Detect which cell encompasses the target text, then output its [x, y] center coordinate. 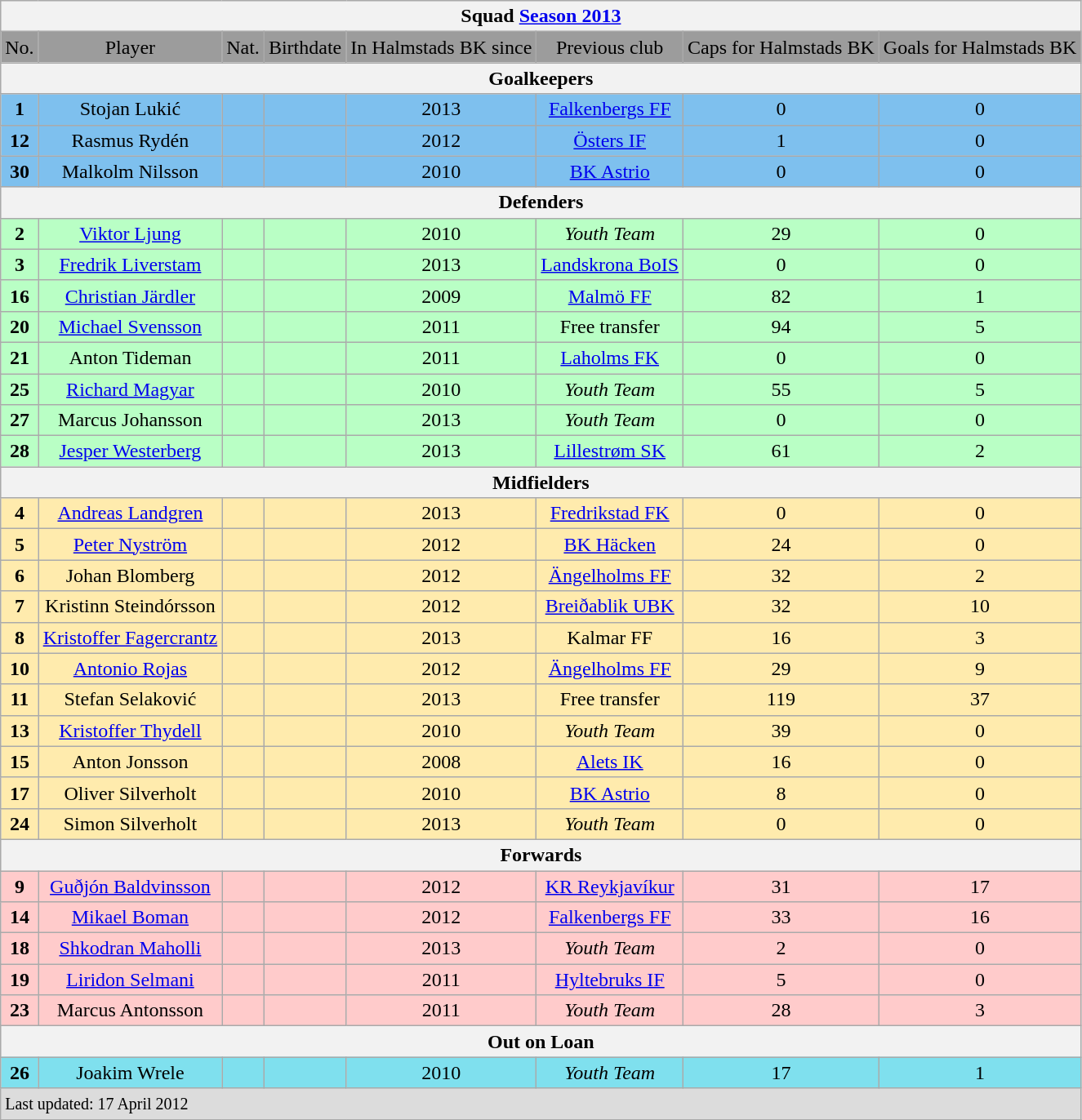
18 [20, 949]
30 [20, 171]
Midfielders [541, 482]
Stojan Lukić [131, 109]
26 [20, 1073]
Lillestrøm SK [610, 451]
Jesper Westerberg [131, 451]
KR Reykjavíkur [610, 886]
19 [20, 980]
82 [781, 296]
Kristinn Steindórsson [131, 607]
Johan Blomberg [131, 576]
2009 [441, 296]
7 [20, 607]
Kristoffer Fagercrantz [131, 638]
Goals for Halmstads BK [980, 47]
Liridon Selmani [131, 980]
21 [20, 358]
39 [781, 731]
61 [781, 451]
4 [20, 513]
Player [131, 47]
Hyltebruks IF [610, 980]
Kristoffer Thydell [131, 731]
Fredrikstad FK [610, 513]
Anton Jonsson [131, 762]
Richard Magyar [131, 389]
15 [20, 762]
In Halmstads BK since [441, 47]
Malmö FF [610, 296]
No. [20, 47]
2008 [441, 762]
Viktor Ljung [131, 233]
Peter Nyström [131, 544]
Nat. [243, 47]
14 [20, 918]
Östers IF [610, 140]
Guðjón Baldvinsson [131, 886]
Marcus Johansson [131, 420]
33 [781, 918]
Christian Järdler [131, 296]
Oliver Silverholt [131, 793]
Landskrona BoIS [610, 264]
6 [20, 576]
23 [20, 1011]
Anton Tideman [131, 358]
25 [20, 389]
Shkodran Maholli [131, 949]
Alets IK [610, 762]
Birthdate [305, 47]
119 [781, 700]
Out on Loan [541, 1042]
Laholms FK [610, 358]
Joakim Wrele [131, 1073]
Simon Silverholt [131, 824]
Michael Svensson [131, 327]
Forwards [541, 855]
Rasmus Rydén [131, 140]
Andreas Landgren [131, 513]
12 [20, 140]
55 [781, 389]
Breiðablik UBK [610, 607]
Antonio Rojas [131, 669]
94 [781, 327]
31 [781, 886]
Previous club [610, 47]
Malkolm Nilsson [131, 171]
27 [20, 420]
Caps for Halmstads BK [781, 47]
Kalmar FF [610, 638]
Squad Season 2013 [541, 16]
13 [20, 731]
20 [20, 327]
Mikael Boman [131, 918]
Defenders [541, 202]
Marcus Antonsson [131, 1011]
Last updated: 17 April 2012 [541, 1104]
11 [20, 700]
Fredrik Liverstam [131, 264]
BK Häcken [610, 544]
37 [980, 700]
Goalkeepers [541, 78]
Stefan Selaković [131, 700]
